Provide the [X, Y] coordinate of the cell's center where the given text is located.  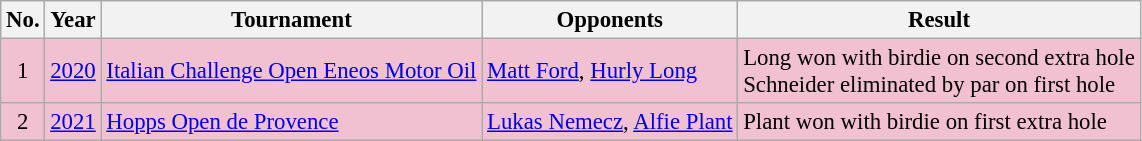
Lukas Nemecz, Alfie Plant [610, 122]
2020 [73, 72]
Opponents [610, 20]
Matt Ford, Hurly Long [610, 72]
2 [23, 122]
No. [23, 20]
Plant won with birdie on first extra hole [939, 122]
Italian Challenge Open Eneos Motor Oil [292, 72]
Long won with birdie on second extra holeSchneider eliminated by par on first hole [939, 72]
Result [939, 20]
Hopps Open de Provence [292, 122]
Year [73, 20]
1 [23, 72]
2021 [73, 122]
Tournament [292, 20]
